Locate the cell with the specified text and output its (x, y) center coordinate. 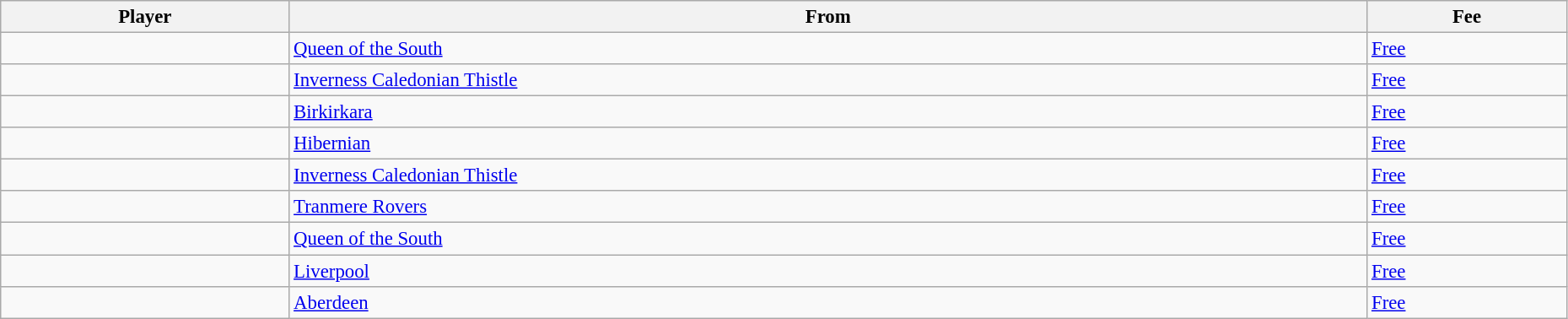
Tranmere Rovers (828, 207)
Birkirkara (828, 112)
Hibernian (828, 143)
Player (145, 17)
From (828, 17)
Liverpool (828, 271)
Fee (1468, 17)
Aberdeen (828, 302)
